Provide the [x, y] coordinate of the cell's center where the given text is located.  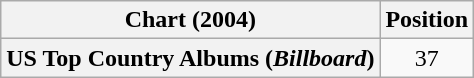
37 [427, 58]
Chart (2004) [190, 20]
US Top Country Albums (Billboard) [190, 58]
Position [427, 20]
